Extract the [x, y] coordinate from the center of the cell holding the provided text.  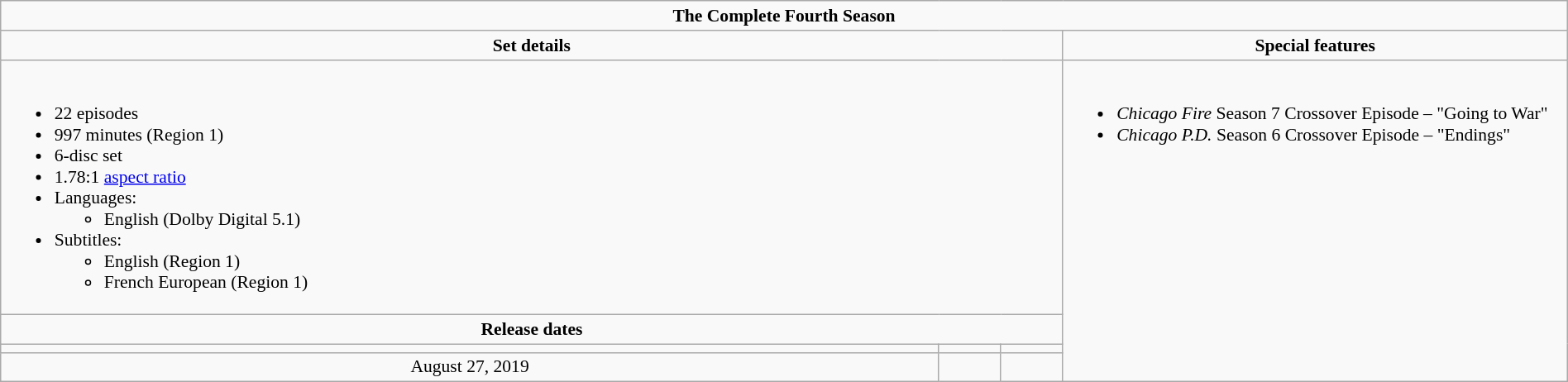
Chicago Fire Season 7 Crossover Episode – "Going to War"Chicago P.D. Season 6 Crossover Episode – "Endings" [1315, 221]
Release dates [532, 330]
August 27, 2019 [470, 367]
The Complete Fourth Season [784, 16]
Set details [532, 45]
Special features [1315, 45]
